Output the [x, y] coordinate of the center of the cell containing the given text.  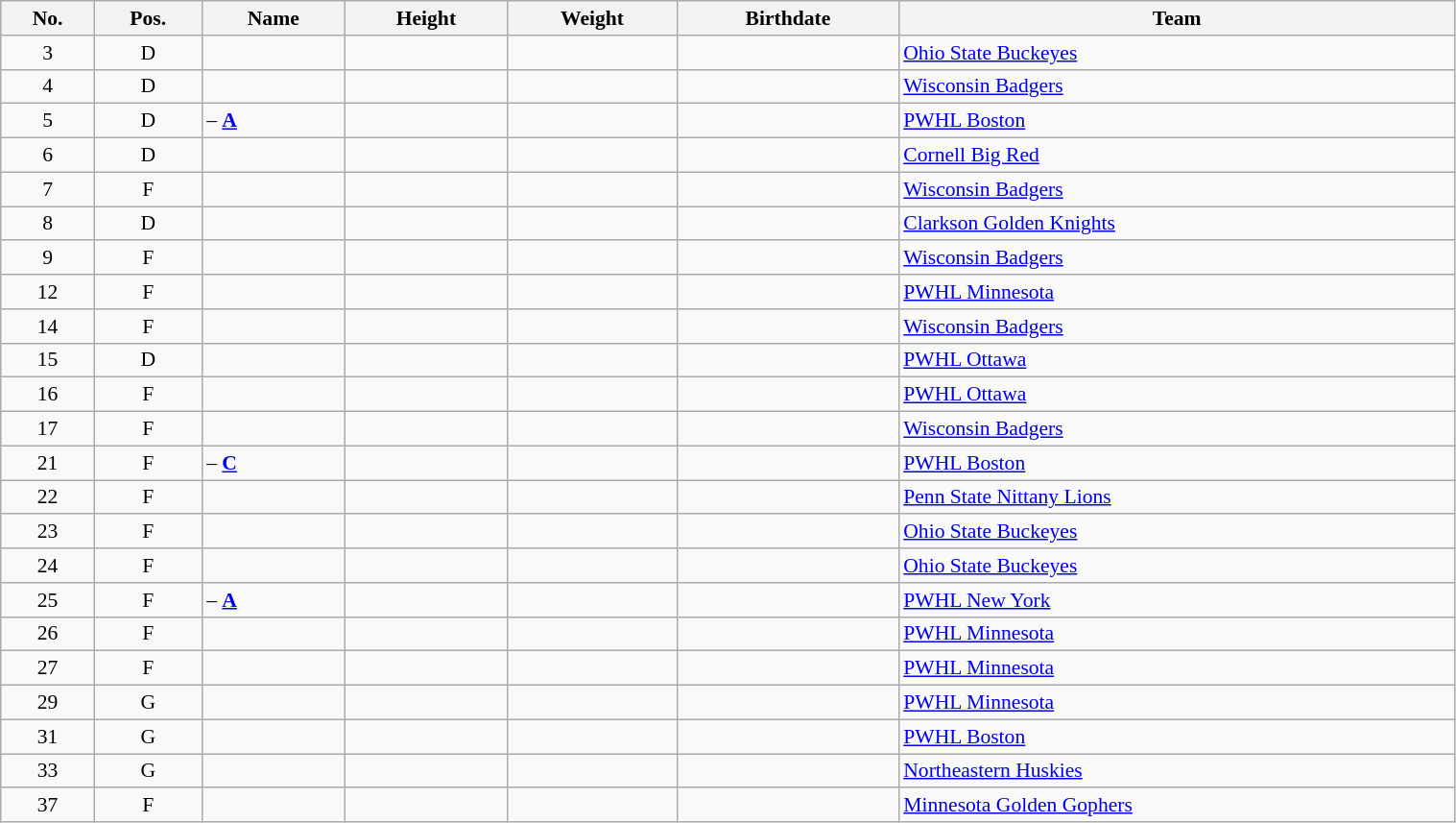
12 [48, 292]
3 [48, 53]
Weight [591, 18]
25 [48, 600]
6 [48, 156]
– C [273, 463]
33 [48, 771]
8 [48, 224]
Cornell Big Red [1177, 156]
17 [48, 429]
Minnesota Golden Gophers [1177, 806]
4 [48, 86]
7 [48, 189]
27 [48, 668]
22 [48, 497]
Clarkson Golden Knights [1177, 224]
Birthdate [788, 18]
37 [48, 806]
15 [48, 360]
14 [48, 327]
31 [48, 737]
Name [273, 18]
5 [48, 121]
29 [48, 703]
Northeastern Huskies [1177, 771]
16 [48, 395]
9 [48, 258]
No. [48, 18]
Team [1177, 18]
Pos. [148, 18]
23 [48, 532]
Penn State Nittany Lions [1177, 497]
PWHL New York [1177, 600]
Height [426, 18]
21 [48, 463]
26 [48, 634]
24 [48, 566]
